Return the [x, y] coordinate for the center point of the cell that contains the specified text.  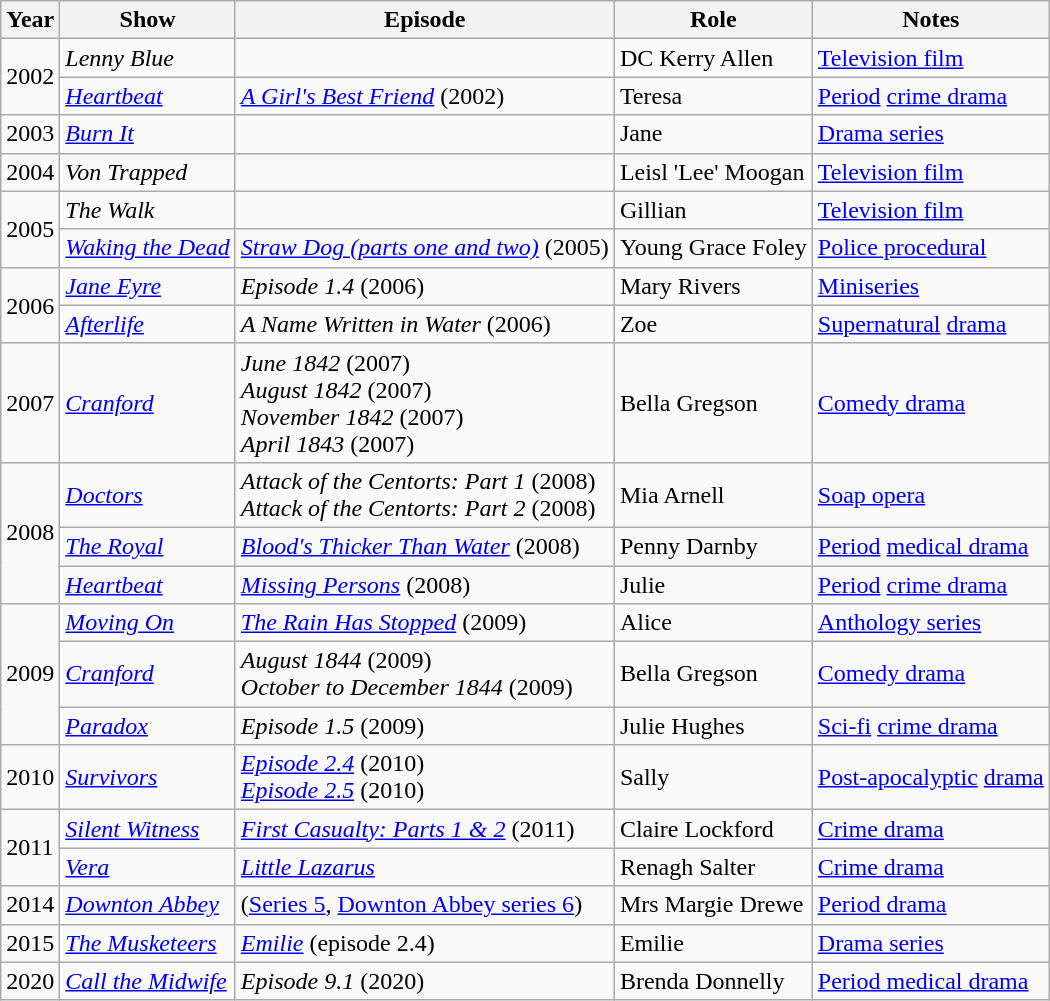
Anthology series [930, 623]
Blood's Thicker Than Water (2008) [424, 546]
Waking the Dead [148, 248]
Mrs Margie Drewe [713, 905]
Young Grace Foley [713, 248]
Role [713, 20]
A Girl's Best Friend (2002) [424, 96]
The Musketeers [148, 943]
Afterlife [148, 324]
Mia Arnell [713, 494]
Period drama [930, 905]
Supernatural drama [930, 324]
2014 [30, 905]
Little Lazarus [424, 867]
Burn It [148, 134]
Episode 2.4 (2010)Episode 2.5 (2010) [424, 778]
2009 [30, 674]
Von Trapped [148, 172]
A Name Written in Water (2006) [424, 324]
Gillian [713, 210]
June 1842 (2007)August 1842 (2007)November 1842 (2007)April 1843 (2007) [424, 402]
2015 [30, 943]
DC Kerry Allen [713, 58]
Attack of the Centorts: Part 1 (2008)Attack of the Centorts: Part 2 (2008) [424, 494]
Brenda Donnelly [713, 981]
Year [30, 20]
Police procedural [930, 248]
2020 [30, 981]
Alice [713, 623]
2005 [30, 229]
Vera [148, 867]
Downton Abbey [148, 905]
Paradox [148, 726]
2006 [30, 305]
2010 [30, 778]
Teresa [713, 96]
Leisl 'Lee' Moogan [713, 172]
Jane [713, 134]
Claire Lockford [713, 829]
Soap opera [930, 494]
The Walk [148, 210]
2003 [30, 134]
Miniseries [930, 286]
Emilie [713, 943]
The Rain Has Stopped (2009) [424, 623]
(Series 5, Downton Abbey series 6) [424, 905]
Silent Witness [148, 829]
Jane Eyre [148, 286]
Notes [930, 20]
Julie [713, 585]
August 1844 (2009)October to December 1844 (2009) [424, 674]
2004 [30, 172]
Straw Dog (parts one and two) (2005) [424, 248]
Show [148, 20]
2008 [30, 532]
The Royal [148, 546]
Lenny Blue [148, 58]
Penny Darnby [713, 546]
Episode 9.1 (2020) [424, 981]
Sally [713, 778]
Mary Rivers [713, 286]
Call the Midwife [148, 981]
Sci-fi crime drama [930, 726]
Episode [424, 20]
Emilie (episode 2.4) [424, 943]
Renagh Salter [713, 867]
2007 [30, 402]
Survivors [148, 778]
Episode 1.5 (2009) [424, 726]
2011 [30, 848]
Missing Persons (2008) [424, 585]
Post-apocalyptic drama [930, 778]
Julie Hughes [713, 726]
First Casualty: Parts 1 & 2 (2011) [424, 829]
Moving On [148, 623]
Zoe [713, 324]
2002 [30, 77]
Episode 1.4 (2006) [424, 286]
Doctors [148, 494]
